Return the (x, y) coordinate for the center point of the cell that contains the specified text.  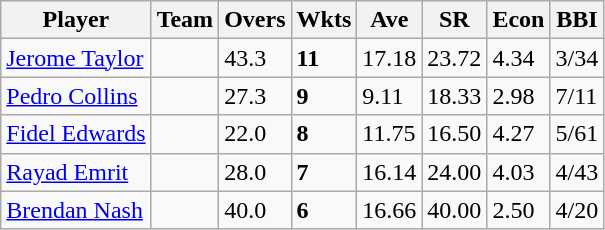
Pedro Collins (76, 96)
Overs (255, 20)
24.00 (454, 172)
16.50 (454, 134)
4.34 (518, 58)
11 (324, 58)
Fidel Edwards (76, 134)
7/11 (577, 96)
5/61 (577, 134)
40.00 (454, 210)
Econ (518, 20)
BBI (577, 20)
Ave (390, 20)
8 (324, 134)
4.03 (518, 172)
9 (324, 96)
27.3 (255, 96)
16.14 (390, 172)
Player (76, 20)
17.18 (390, 58)
4/43 (577, 172)
3/34 (577, 58)
9.11 (390, 96)
4.27 (518, 134)
18.33 (454, 96)
11.75 (390, 134)
6 (324, 210)
2.98 (518, 96)
Rayad Emrit (76, 172)
4/20 (577, 210)
43.3 (255, 58)
2.50 (518, 210)
Jerome Taylor (76, 58)
40.0 (255, 210)
28.0 (255, 172)
22.0 (255, 134)
SR (454, 20)
Team (185, 20)
23.72 (454, 58)
16.66 (390, 210)
Brendan Nash (76, 210)
7 (324, 172)
Wkts (324, 20)
